Capture the cell that displays the provided text and extract its (x, y) central coordinate. 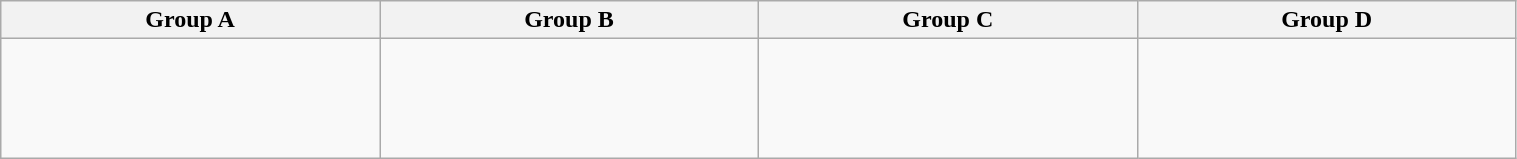
Group B (570, 20)
Group D (1326, 20)
Group C (948, 20)
Group A (190, 20)
